Search for the cell housing the specified text and yield its [X, Y] center coordinate. 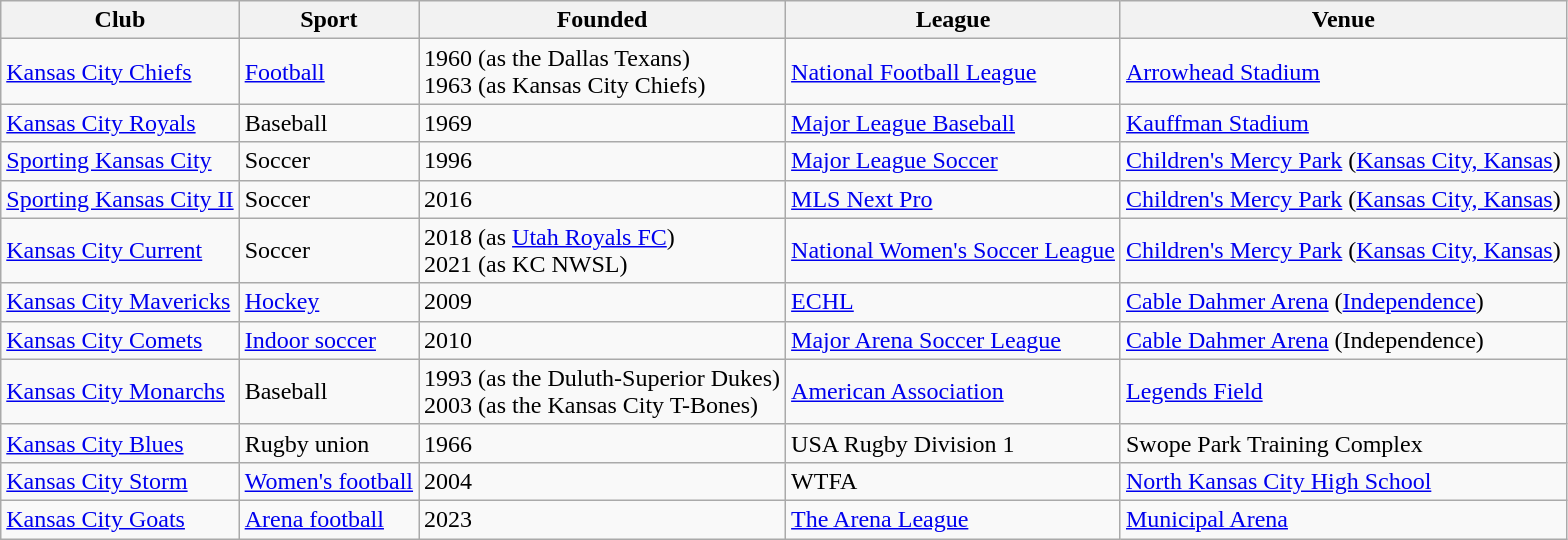
Municipal Arena [1343, 519]
Major League Baseball [954, 123]
Kansas City Chiefs [120, 72]
Kauffman Stadium [1343, 123]
USA Rugby Division 1 [954, 443]
1996 [602, 161]
ECHL [954, 302]
The Arena League [954, 519]
Hockey [328, 302]
Club [120, 20]
Major Arena Soccer League [954, 340]
2023 [602, 519]
Kansas City Royals [120, 123]
Swope Park Training Complex [1343, 443]
2010 [602, 340]
Football [328, 72]
Sport [328, 20]
Women's football [328, 481]
WTFA [954, 481]
League [954, 20]
National Football League [954, 72]
Kansas City Monarchs [120, 392]
Major League Soccer [954, 161]
Kansas City Blues [120, 443]
Arrowhead Stadium [1343, 72]
2009 [602, 302]
Indoor soccer [328, 340]
Sporting Kansas City [120, 161]
1993 (as the Duluth-Superior Dukes)2003 (as the Kansas City T-Bones) [602, 392]
1966 [602, 443]
1969 [602, 123]
Kansas City Comets [120, 340]
Rugby union [328, 443]
Kansas City Storm [120, 481]
Arena football [328, 519]
Kansas City Current [120, 250]
Venue [1343, 20]
American Association [954, 392]
2018 (as Utah Royals FC)2021 (as KC NWSL) [602, 250]
2016 [602, 199]
MLS Next Pro [954, 199]
Kansas City Mavericks [120, 302]
North Kansas City High School [1343, 481]
National Women's Soccer League [954, 250]
Kansas City Goats [120, 519]
Legends Field [1343, 392]
2004 [602, 481]
Founded [602, 20]
1960 (as the Dallas Texans)1963 (as Kansas City Chiefs) [602, 72]
Sporting Kansas City II [120, 199]
